Find where the given text appears and provide that cell's center as [X, Y] coordinate. 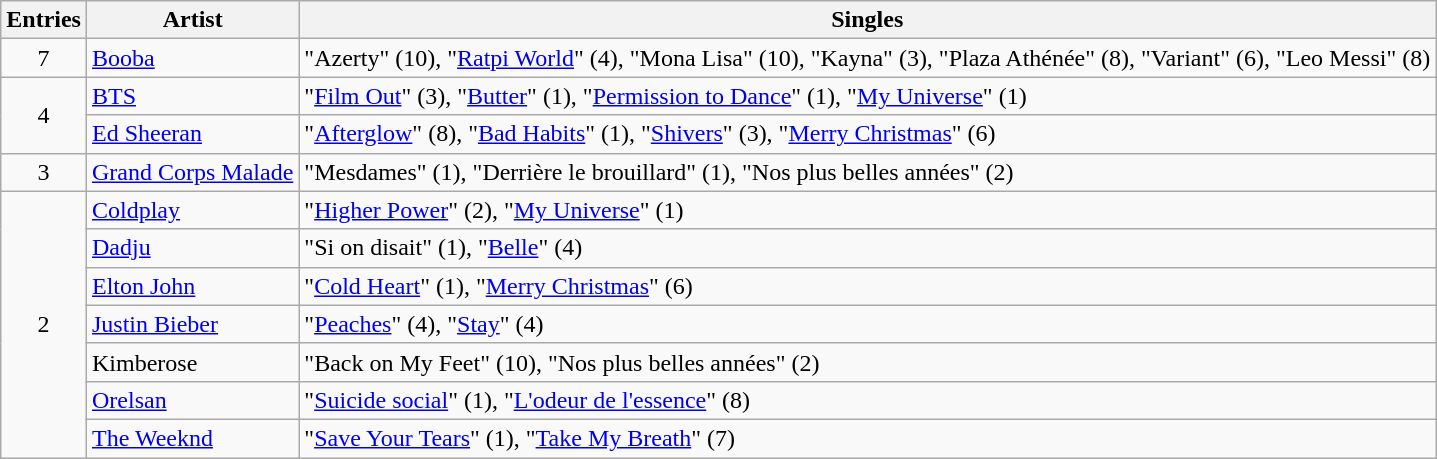
"Azerty" (10), "Ratpi World" (4), "Mona Lisa" (10), "Kayna" (3), "Plaza Athénée" (8), "Variant" (6), "Leo Messi" (8) [868, 58]
"Mesdames" (1), "Derrière le brouillard" (1), "Nos plus belles années" (2) [868, 172]
"Film Out" (3), "Butter" (1), "Permission to Dance" (1), "My Universe" (1) [868, 96]
The Weeknd [192, 438]
Grand Corps Malade [192, 172]
Elton John [192, 286]
Artist [192, 20]
Orelsan [192, 400]
"Suicide social" (1), "L'odeur de l'essence" (8) [868, 400]
2 [44, 324]
"Si on disait" (1), "Belle" (4) [868, 248]
BTS [192, 96]
"Higher Power" (2), "My Universe" (1) [868, 210]
"Afterglow" (8), "Bad Habits" (1), "Shivers" (3), "Merry Christmas" (6) [868, 134]
Booba [192, 58]
"Cold Heart" (1), "Merry Christmas" (6) [868, 286]
Justin Bieber [192, 324]
Coldplay [192, 210]
"Peaches" (4), "Stay" (4) [868, 324]
4 [44, 115]
"Back on My Feet" (10), "Nos plus belles années" (2) [868, 362]
Dadju [192, 248]
Singles [868, 20]
3 [44, 172]
Ed Sheeran [192, 134]
"Save Your Tears" (1), "Take My Breath" (7) [868, 438]
7 [44, 58]
Kimberose [192, 362]
Entries [44, 20]
